Locate the cell with the specified text and output its [x, y] center coordinate. 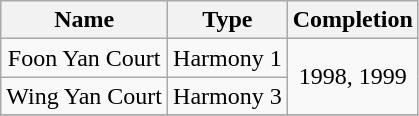
Harmony 1 [228, 58]
Harmony 3 [228, 96]
Name [84, 20]
Completion [352, 20]
Type [228, 20]
1998, 1999 [352, 77]
Wing Yan Court [84, 96]
Foon Yan Court [84, 58]
